Extract the [x, y] coordinate from the center of the cell holding the provided text.  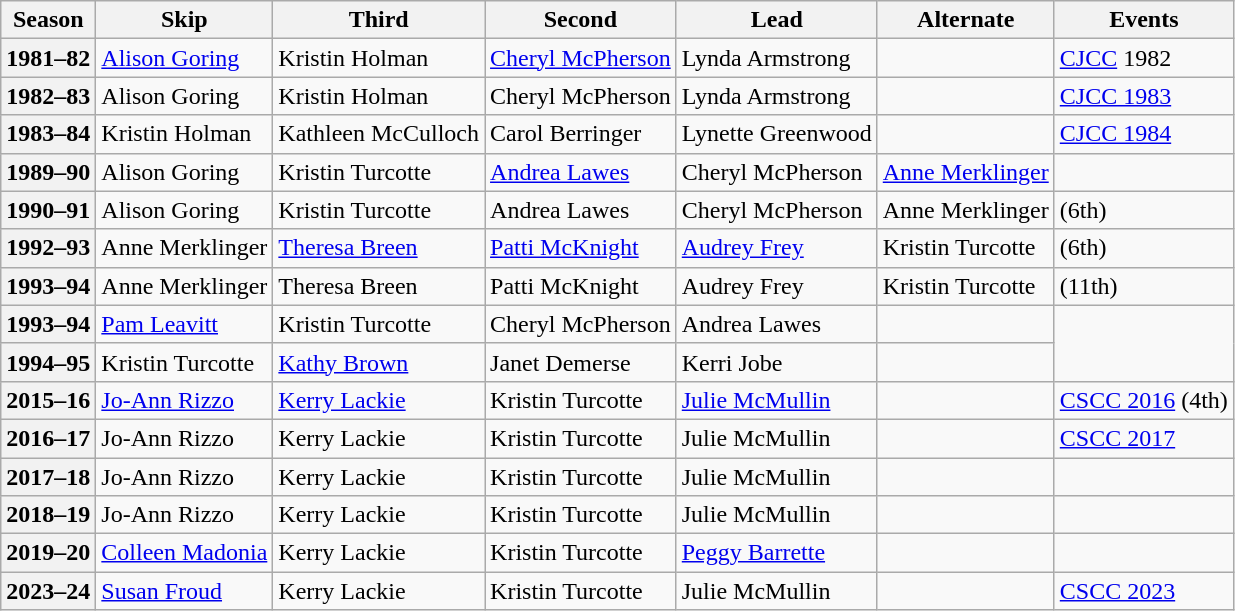
CSCC 2023 [1144, 591]
Events [1144, 20]
1990–91 [48, 210]
2023–24 [48, 591]
1994–95 [48, 362]
1981–82 [48, 58]
2016–17 [48, 438]
Kathy Brown [379, 362]
Janet Demerse [581, 362]
1983–84 [48, 134]
2017–18 [48, 477]
2018–19 [48, 515]
CJCC 1983 [1144, 96]
CSCC 2016 (4th) [1144, 400]
Third [379, 20]
CSCC 2017 [1144, 438]
2015–16 [48, 400]
Skip [184, 20]
1992–93 [48, 248]
Peggy Barrette [776, 553]
Lynette Greenwood [776, 134]
(11th) [1144, 286]
Pam Leavitt [184, 324]
2019–20 [48, 553]
Colleen Madonia [184, 553]
Lead [776, 20]
CJCC 1982 [1144, 58]
CJCC 1984 [1144, 134]
Kerri Jobe [776, 362]
Kathleen McCulloch [379, 134]
Second [581, 20]
Alternate [966, 20]
Carol Berringer [581, 134]
Season [48, 20]
Susan Froud [184, 591]
1989–90 [48, 172]
1982–83 [48, 96]
